Extract the [X, Y] coordinate from the center of the cell holding the provided text.  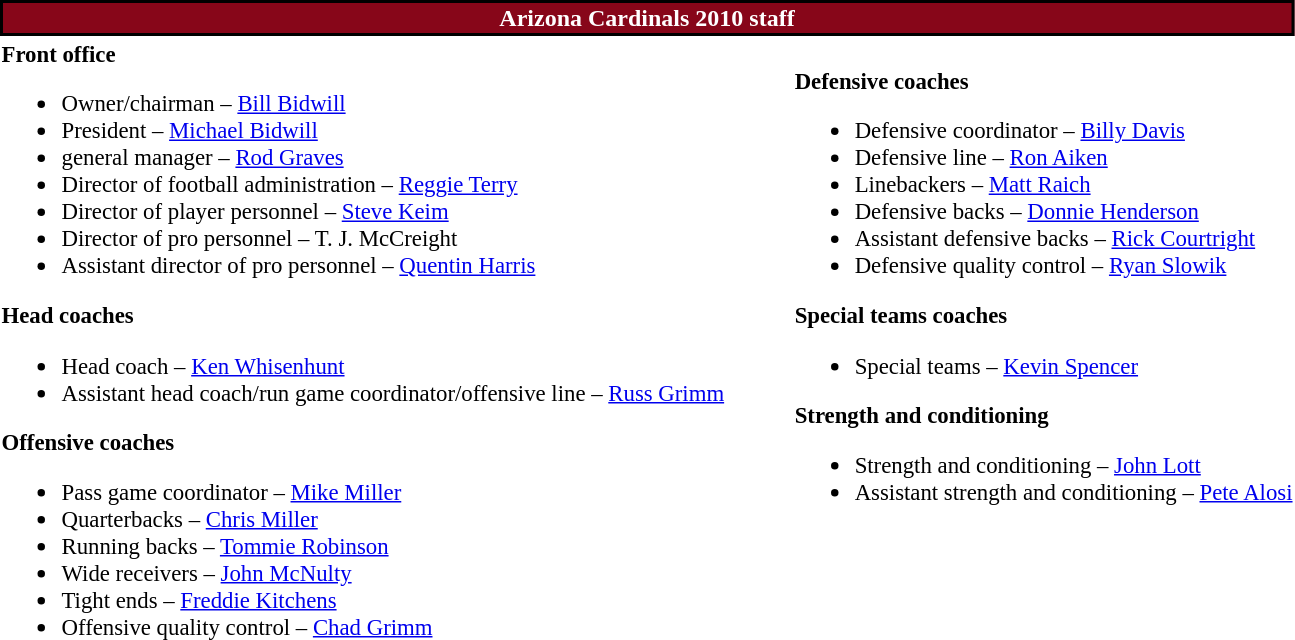
Arizona Cardinals 2010 staff [647, 18]
